Capture the cell that displays the provided text and extract its [X, Y] central coordinate. 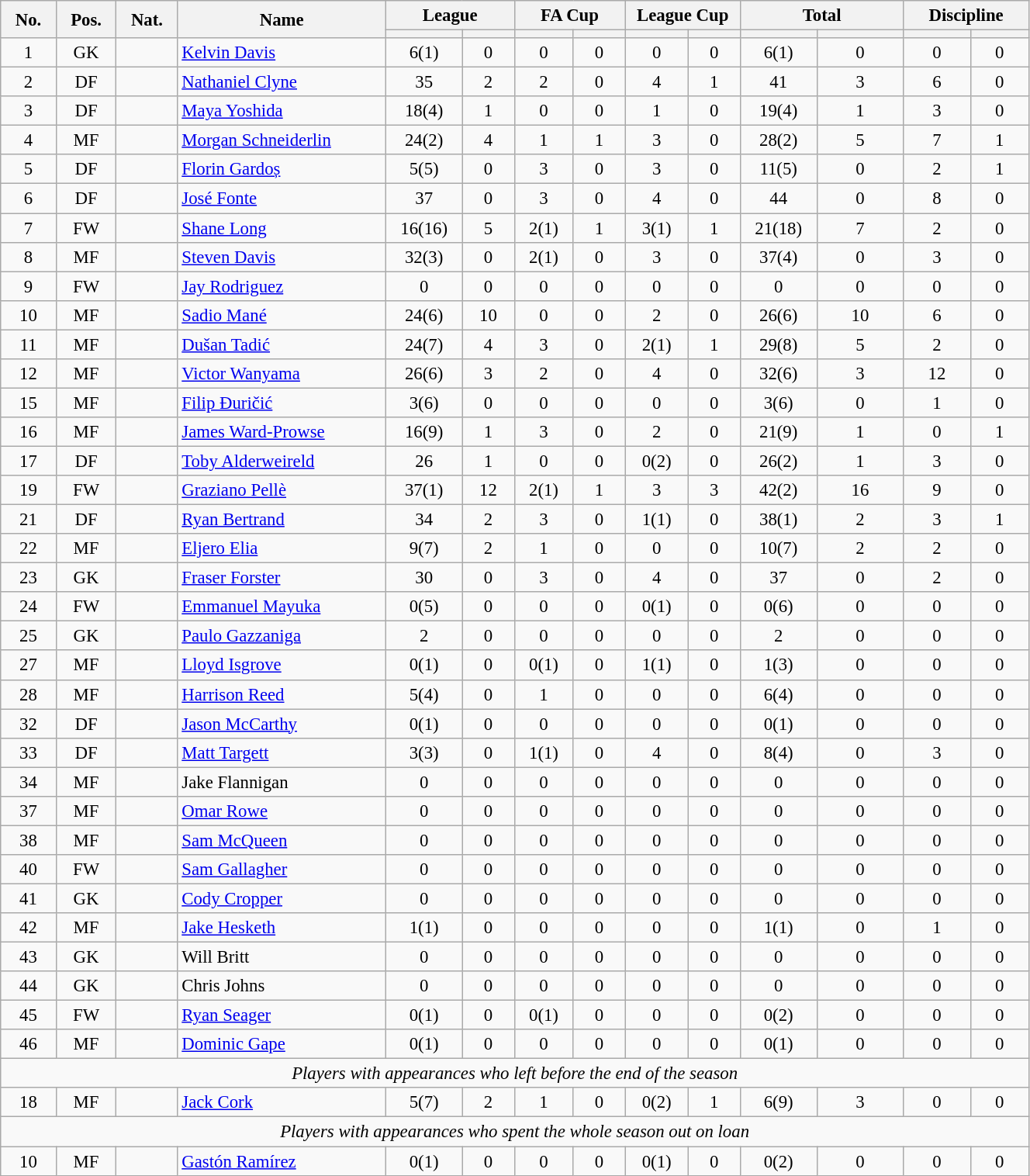
James Ward-Prowse [282, 432]
33 [28, 752]
Sam McQueen [282, 840]
37(1) [423, 490]
Dominic Gape [282, 1044]
26(2) [779, 461]
18 [28, 1102]
Cody Cropper [282, 898]
FA Cup [569, 16]
Sam Gallagher [282, 870]
Graziano Pellè [282, 490]
Omar Rowe [282, 811]
25 [28, 636]
Jason McCarthy [282, 724]
Jake Hesketh [282, 928]
0(5) [423, 607]
Steven Davis [282, 257]
3(3) [423, 752]
11(5) [779, 170]
22 [28, 548]
Dušan Tadić [282, 344]
42 [28, 928]
Maya Yoshida [282, 111]
19 [28, 490]
24 [28, 607]
21(18) [779, 228]
5(7) [423, 1102]
Gastón Ramírez [282, 1161]
24(2) [423, 140]
Jake Flannigan [282, 782]
Toby Alderweireld [282, 461]
37(4) [779, 257]
Will Britt [282, 957]
Nat. [147, 19]
José Fonte [282, 199]
26 [423, 461]
Emmanuel Mayuka [282, 607]
10(7) [779, 548]
40 [28, 870]
Kelvin Davis [282, 53]
Sadio Mané [282, 315]
Ryan Seager [282, 1015]
21(9) [779, 432]
0(6) [779, 607]
32(6) [779, 374]
21 [28, 520]
46 [28, 1044]
5(5) [423, 170]
32(3) [423, 257]
Players with appearances who spent the whole season out on loan [515, 1132]
Name [282, 19]
Eljero Elia [282, 548]
Lloyd Isgrove [282, 666]
6(4) [779, 694]
42(2) [779, 490]
23 [28, 578]
3(1) [656, 228]
Florin Gardoș [282, 170]
8(4) [779, 752]
43 [28, 957]
Total [821, 16]
32 [28, 724]
38(1) [779, 520]
5(4) [423, 694]
Pos. [86, 19]
1(3) [779, 666]
45 [28, 1015]
6(9) [779, 1102]
No. [28, 19]
Shane Long [282, 228]
27 [28, 666]
Players with appearances who left before the end of the season [515, 1074]
16(9) [423, 432]
15 [28, 403]
Discipline [966, 16]
Jay Rodriguez [282, 286]
Fraser Forster [282, 578]
24(7) [423, 344]
Ryan Bertrand [282, 520]
Chris Johns [282, 986]
Filip Đuričić [282, 403]
24(6) [423, 315]
16(16) [423, 228]
19(4) [779, 111]
Matt Targett [282, 752]
Morgan Schneiderlin [282, 140]
League [450, 16]
38 [28, 840]
Paulo Gazzaniga [282, 636]
Jack Cork [282, 1102]
9(7) [423, 548]
Victor Wanyama [282, 374]
18(4) [423, 111]
11 [28, 344]
17 [28, 461]
29(8) [779, 344]
28 [28, 694]
Harrison Reed [282, 694]
30 [423, 578]
Nathaniel Clyne [282, 82]
35 [423, 82]
28(2) [779, 140]
League Cup [683, 16]
